Provide the [x, y] coordinate of the cell's center where the given text is located.  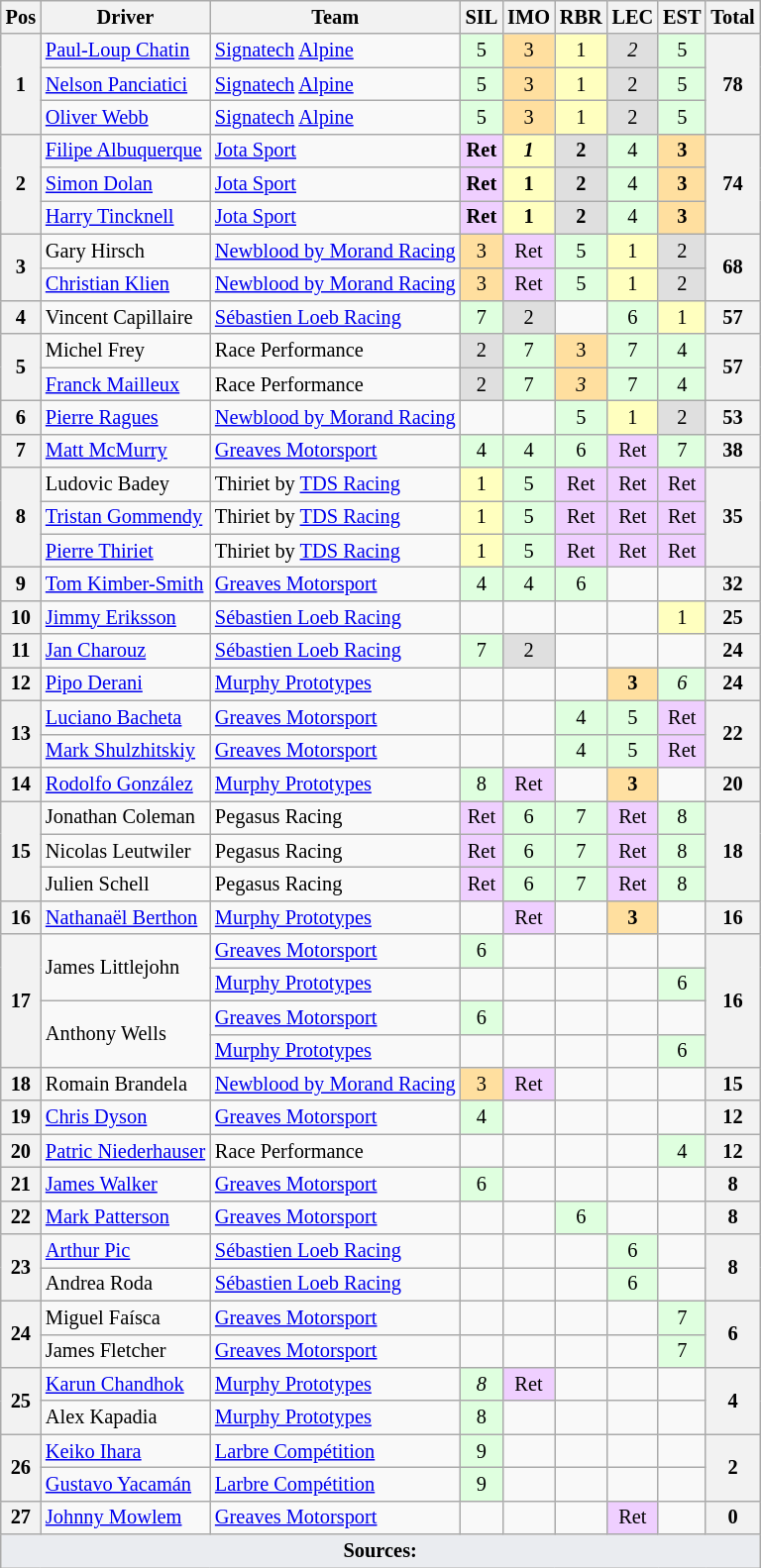
Nathanaël Berthon [125, 917]
19 [21, 1117]
Franck Mailleux [125, 384]
SIL [482, 17]
Arthur Pic [125, 1251]
13 [21, 733]
27 [21, 1517]
Gustavo Yacamán [125, 1484]
74 [732, 184]
Andrea Roda [125, 1284]
Michel Frey [125, 351]
26 [21, 1468]
Julien Schell [125, 884]
Johnny Mowlem [125, 1517]
23 [21, 1268]
10 [21, 617]
Anthony Wells [125, 1034]
Romain Brandela [125, 1084]
James Walker [125, 1184]
Pierre Thiriet [125, 551]
Pierre Ragues [125, 417]
Paul-Loup Chatin [125, 51]
11 [21, 651]
James Fletcher [125, 1351]
LEC [633, 17]
Ludovic Badey [125, 484]
Nelson Panciatici [125, 84]
Christian Klien [125, 284]
Keiko Ihara [125, 1451]
James Littlejohn [125, 967]
Harry Tincknell [125, 217]
RBR [581, 17]
Mark Shulzhitskiy [125, 751]
Alex Kapadia [125, 1417]
Tristan Gommendy [125, 517]
Total [732, 17]
Karun Chandhok [125, 1384]
0 [732, 1517]
EST [682, 17]
Jan Charouz [125, 651]
Jonathan Coleman [125, 817]
Patric Niederhauser [125, 1151]
Chris Dyson [125, 1117]
Driver [125, 17]
32 [732, 583]
78 [732, 83]
Luciano Bacheta [125, 717]
Filipe Albuquerque [125, 151]
17 [21, 1000]
35 [732, 517]
Gary Hirsch [125, 251]
Miguel Faísca [125, 1317]
Pipo Derani [125, 683]
21 [21, 1184]
38 [732, 451]
Matt McMurry [125, 451]
Vincent Capillaire [125, 317]
Mark Patterson [125, 1217]
Team [335, 17]
68 [732, 267]
Jimmy Eriksson [125, 617]
Nicolas Leutwiler [125, 851]
IMO [529, 17]
14 [21, 784]
Simon Dolan [125, 184]
Rodolfo González [125, 784]
Oliver Webb [125, 117]
53 [732, 417]
Sources: [380, 1551]
Tom Kimber-Smith [125, 583]
Pos [21, 17]
